Identify which cell holds the provided text, then report its (X, Y) central coordinate. 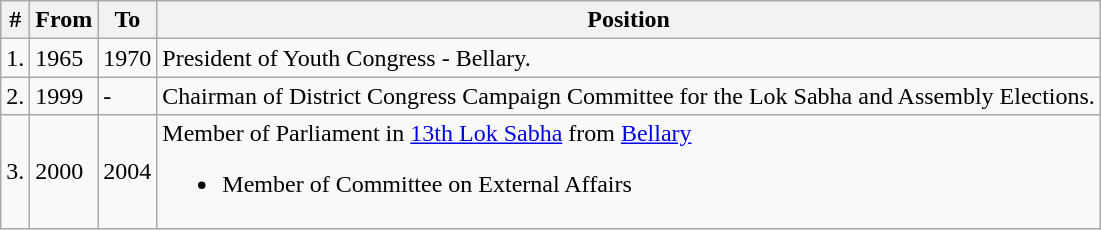
1970 (128, 58)
3. (16, 172)
- (128, 96)
From (64, 20)
# (16, 20)
2. (16, 96)
President of Youth Congress - Bellary. (629, 58)
1965 (64, 58)
2004 (128, 172)
1999 (64, 96)
1. (16, 58)
Member of Parliament in 13th Lok Sabha from BellaryMember of Committee on External Affairs (629, 172)
Position (629, 20)
To (128, 20)
Chairman of District Congress Campaign Committee for the Lok Sabha and Assembly Elections. (629, 96)
2000 (64, 172)
